From the cell containing the given text, extract its center point as (x, y) coordinate. 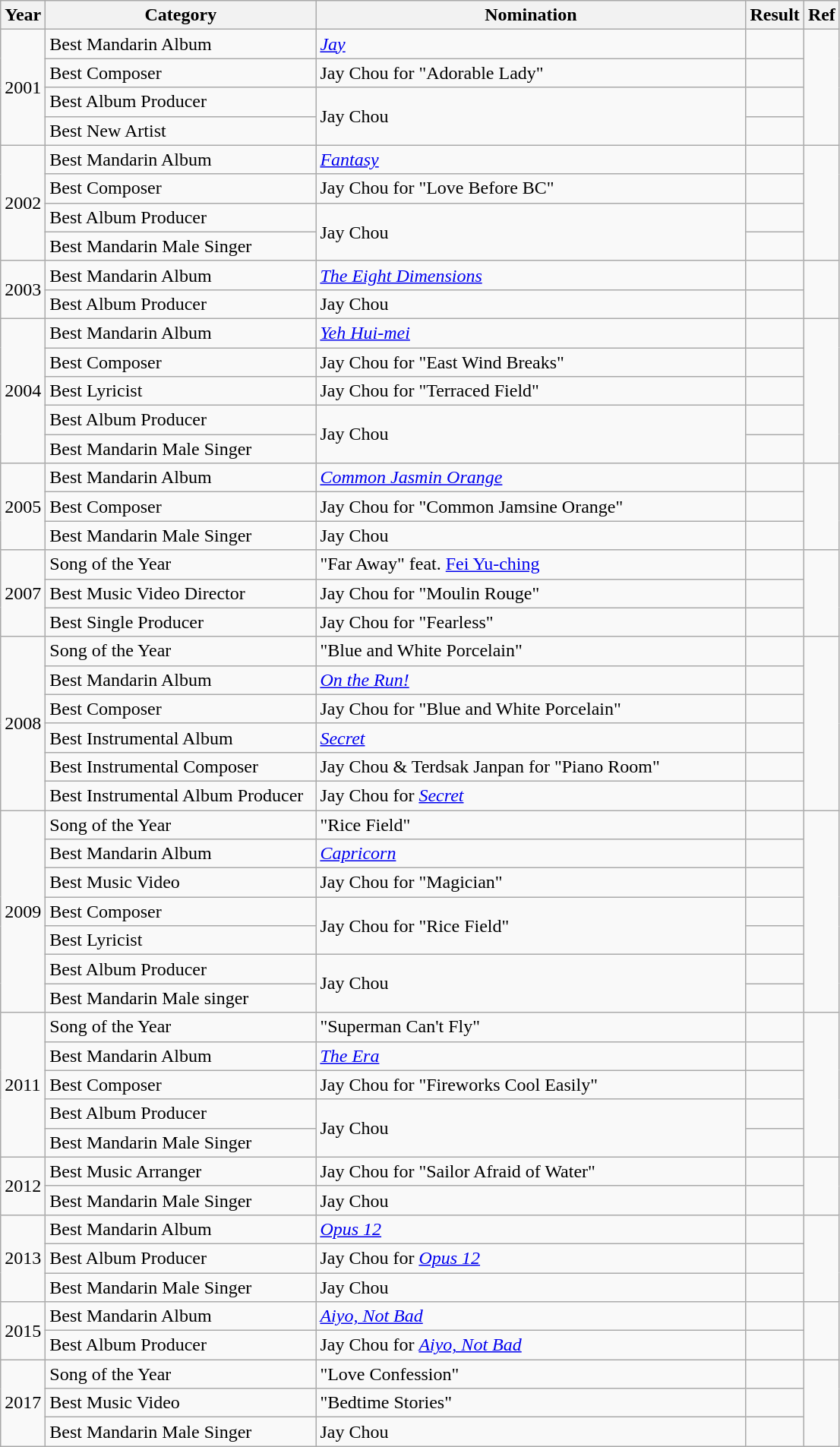
Jay Chou for "Magician" (531, 883)
"Far Away" feat. Fei Yu-ching (531, 564)
2003 (23, 289)
2009 (23, 911)
Jay Chou for "Common Jamsine Orange" (531, 507)
On the Run! (531, 680)
Best Instrumental Composer (181, 766)
Year (23, 15)
Jay Chou for "Love Before BC" (531, 188)
Jay Chou for "Fearless" (531, 622)
The Eight Dimensions (531, 275)
Aiyo, Not Bad (531, 1316)
Category (181, 15)
Best Single Producer (181, 622)
Capricorn (531, 854)
Jay Chou for "Moulin Rouge" (531, 593)
2005 (23, 507)
Best Music Video Director (181, 593)
"Superman Can't Fly" (531, 1027)
Jay Chou for Opus 12 (531, 1258)
Jay Chou for "East Wind Breaks" (531, 362)
Common Jasmin Orange (531, 478)
2008 (23, 723)
2013 (23, 1258)
Best Instrumental Album (181, 738)
2012 (23, 1186)
Fantasy (531, 160)
Result (775, 15)
Ref (822, 15)
2007 (23, 593)
"Bedtime Stories" (531, 1403)
Opus 12 (531, 1229)
Jay Chou for Aiyo, Not Bad (531, 1345)
2015 (23, 1331)
Jay Chou for "Fireworks Cool Easily" (531, 1085)
Jay Chou for "Blue and White Porcelain" (531, 709)
Jay Chou for "Rice Field" (531, 926)
2002 (23, 203)
The Era (531, 1056)
Nomination (531, 15)
Best Instrumental Album Producer (181, 795)
2001 (23, 87)
Best New Artist (181, 131)
Secret (531, 738)
Jay Chou for "Sailor Afraid of Water" (531, 1171)
Jay (531, 44)
2004 (23, 390)
Jay Chou for Secret (531, 795)
"Love Confession" (531, 1374)
"Blue and White Porcelain" (531, 651)
Jay Chou & Terdsak Janpan for "Piano Room" (531, 766)
"Rice Field" (531, 824)
Jay Chou for "Terraced Field" (531, 391)
Best Mandarin Male singer (181, 998)
Jay Chou for "Adorable Lady" (531, 73)
Yeh Hui-mei (531, 333)
2011 (23, 1085)
2017 (23, 1403)
Best Music Arranger (181, 1171)
